Return [x, y] of the center of cell containing provided text 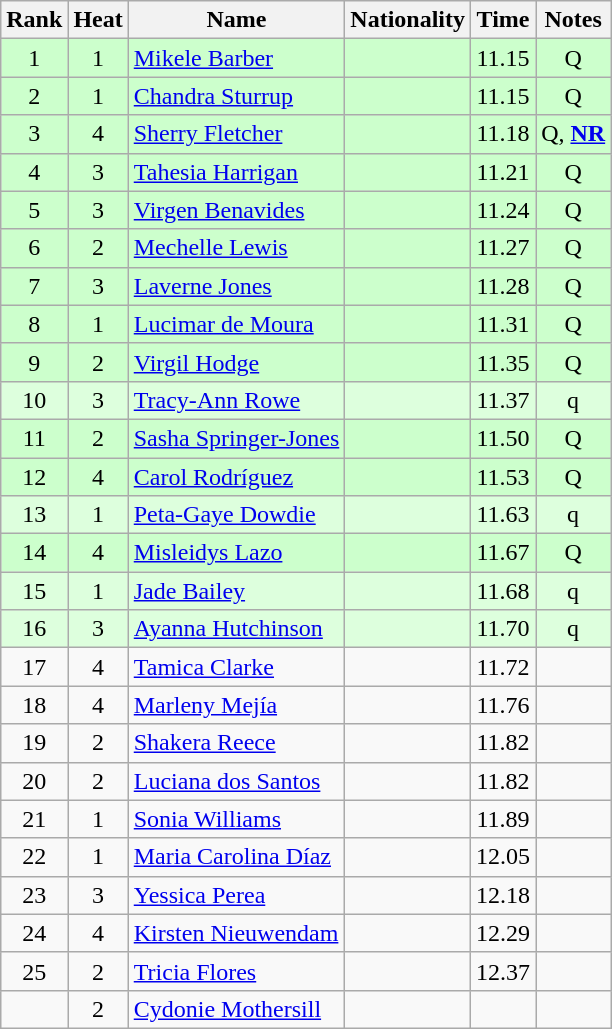
Tamica Clarke [236, 667]
Virgil Hodge [236, 362]
Carol Rodríguez [236, 477]
14 [34, 553]
11.21 [504, 172]
11.50 [504, 438]
Sherry Fletcher [236, 134]
6 [34, 248]
23 [34, 895]
Cydonie Mothersill [236, 1009]
15 [34, 591]
Peta-Gaye Dowdie [236, 515]
Misleidys Lazo [236, 553]
Laverne Jones [236, 286]
Q, NR [574, 134]
Tracy-Ann Rowe [236, 400]
12 [34, 477]
12.18 [504, 895]
17 [34, 667]
11.27 [504, 248]
11.63 [504, 515]
Virgen Benavides [236, 210]
Sasha Springer-Jones [236, 438]
Shakera Reece [236, 743]
9 [34, 362]
11 [34, 438]
12.05 [504, 857]
11.53 [504, 477]
16 [34, 629]
Yessica Perea [236, 895]
Mechelle Lewis [236, 248]
Heat [98, 20]
11.18 [504, 134]
7 [34, 286]
11.67 [504, 553]
21 [34, 819]
Marleny Mejía [236, 705]
5 [34, 210]
8 [34, 324]
11.89 [504, 819]
Lucimar de Moura [236, 324]
11.76 [504, 705]
Name [236, 20]
11.31 [504, 324]
11.72 [504, 667]
Mikele Barber [236, 58]
22 [34, 857]
11.37 [504, 400]
Rank [34, 20]
24 [34, 933]
12.29 [504, 933]
Nationality [408, 20]
13 [34, 515]
25 [34, 971]
11.24 [504, 210]
20 [34, 781]
Tahesia Harrigan [236, 172]
Kirsten Nieuwendam [236, 933]
11.35 [504, 362]
12.37 [504, 971]
18 [34, 705]
Chandra Sturrup [236, 96]
Maria Carolina Díaz [236, 857]
10 [34, 400]
Ayanna Hutchinson [236, 629]
Jade Bailey [236, 591]
Notes [574, 20]
Sonia Williams [236, 819]
11.28 [504, 286]
Time [504, 20]
11.68 [504, 591]
19 [34, 743]
Tricia Flores [236, 971]
11.70 [504, 629]
Luciana dos Santos [236, 781]
